Return (X, Y) of the center of cell containing provided text 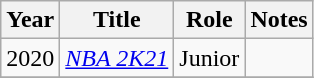
Year (30, 20)
Notes (279, 20)
2020 (30, 58)
Role (210, 20)
Title (117, 20)
Junior (210, 58)
NBA 2K21 (117, 58)
